Provide the (X, Y) coordinate of the cell's center where the given text is located.  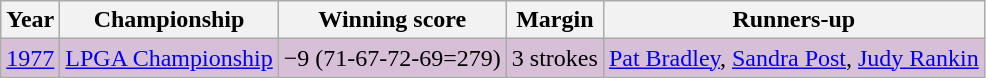
Pat Bradley, Sandra Post, Judy Rankin (794, 58)
LPGA Championship (169, 58)
Championship (169, 20)
3 strokes (554, 58)
Runners-up (794, 20)
Winning score (392, 20)
−9 (71-67-72-69=279) (392, 58)
Year (30, 20)
1977 (30, 58)
Margin (554, 20)
